Provide the (x, y) coordinate of the cell's center where the given text is located.  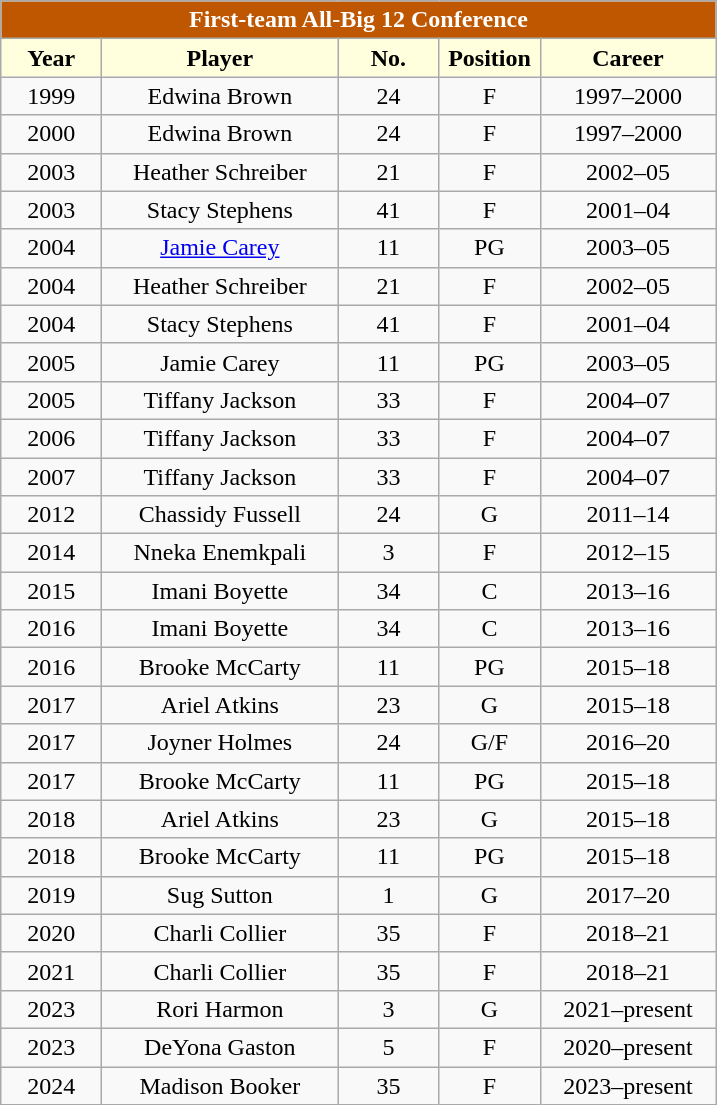
2011–14 (628, 515)
2006 (52, 438)
2014 (52, 553)
2012–15 (628, 553)
Player (220, 58)
2012 (52, 515)
G/F (490, 743)
1 (388, 895)
No. (388, 58)
2021–present (628, 1009)
2017–20 (628, 895)
Sug Sutton (220, 895)
Position (490, 58)
Year (52, 58)
DeYona Gaston (220, 1047)
2015 (52, 591)
First-team All-Big 12 Conference (358, 20)
2016–20 (628, 743)
2020 (52, 933)
Career (628, 58)
5 (388, 1047)
Chassidy Fussell (220, 515)
1999 (52, 96)
2024 (52, 1085)
2021 (52, 971)
Nneka Enemkpali (220, 553)
Joyner Holmes (220, 743)
2020–present (628, 1047)
2023–present (628, 1085)
2007 (52, 477)
2000 (52, 134)
Rori Harmon (220, 1009)
2019 (52, 895)
Madison Booker (220, 1085)
